Scan for the cell matching the given text and deliver its (X, Y) coordinate at center. 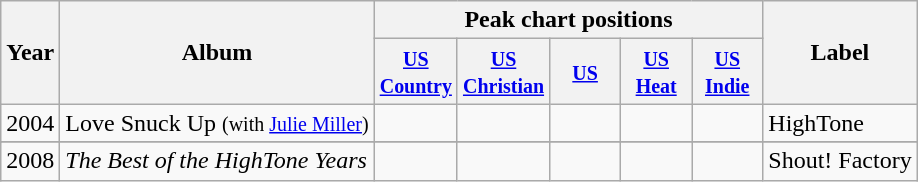
US (586, 72)
Album (217, 52)
US Christian (503, 72)
Shout! Factory (840, 161)
2004 (30, 123)
The Best of the HighTone Years (217, 161)
US Indie (728, 72)
Year (30, 52)
Love Snuck Up (with Julie Miller) (217, 123)
US Country (416, 72)
US Heat (656, 72)
2008 (30, 161)
HighTone (840, 123)
Peak chart positions (568, 20)
Label (840, 52)
